Locate the cell with the specified text and output its [X, Y] center coordinate. 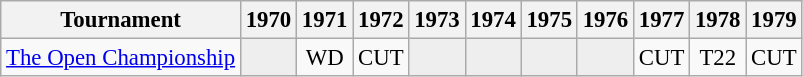
1974 [493, 20]
1973 [437, 20]
1979 [774, 20]
1976 [605, 20]
1977 [661, 20]
Tournament [121, 20]
WD [325, 58]
1971 [325, 20]
1970 [268, 20]
1972 [381, 20]
T22 [718, 58]
The Open Championship [121, 58]
1975 [549, 20]
1978 [718, 20]
